Detect which cell encompasses the target text, then output its (x, y) center coordinate. 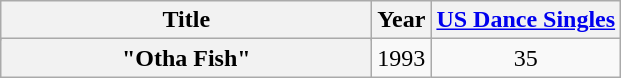
US Dance Singles (526, 20)
1993 (402, 58)
Year (402, 20)
"Otha Fish" (186, 58)
Title (186, 20)
35 (526, 58)
